Pinpoint the cell where the given text exists, returning its (X, Y) midpoint coordinate. 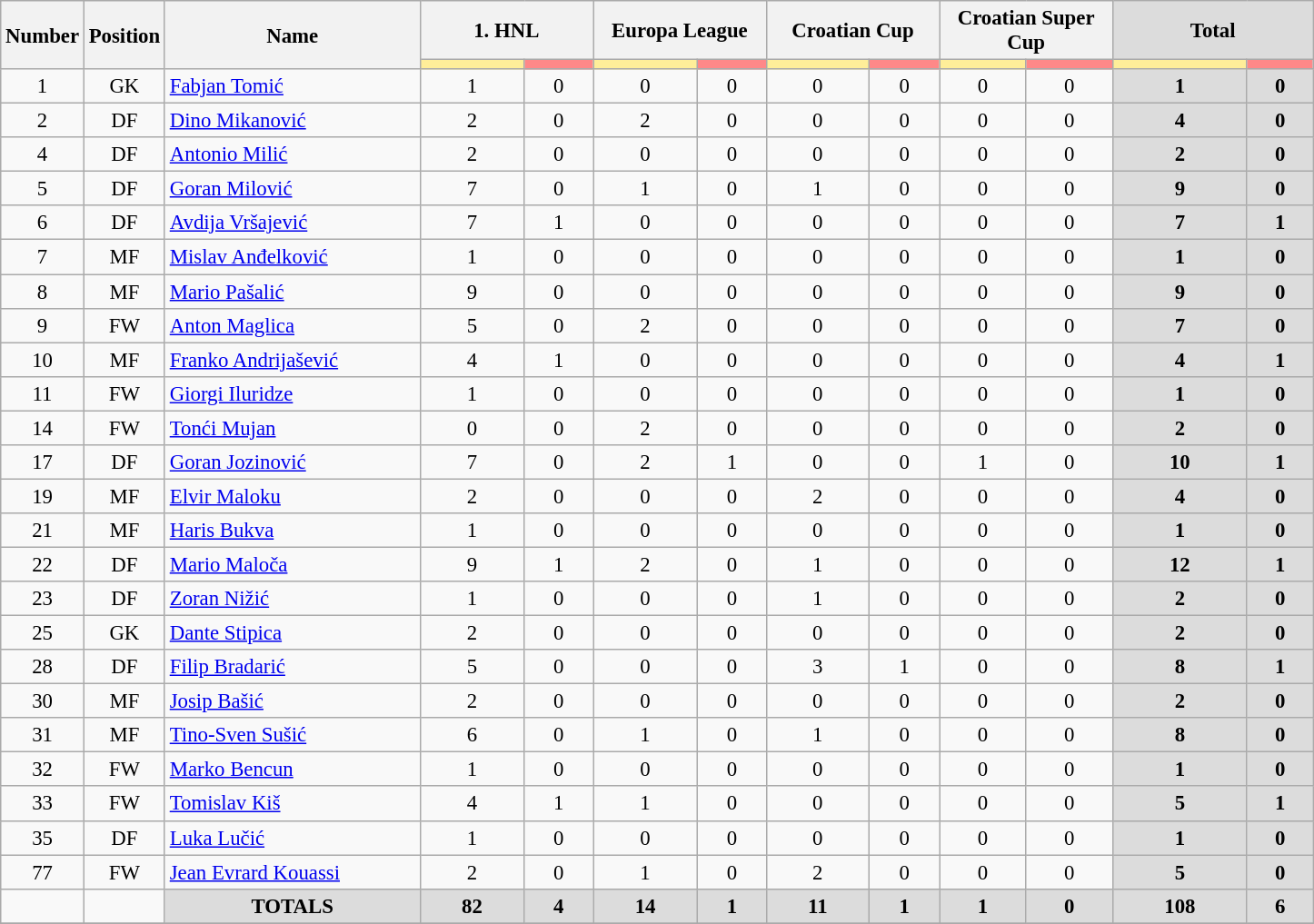
Name (293, 35)
Tonći Mujan (293, 428)
30 (43, 701)
Anton Maglica (293, 325)
Luka Lučić (293, 838)
23 (43, 599)
Fabjan Tomić (293, 86)
82 (473, 906)
1. HNL (507, 31)
Franko Andrijašević (293, 360)
Mario Pašalić (293, 292)
Filip Bradarić (293, 667)
Mislav Anđelković (293, 257)
Antonio Milić (293, 154)
22 (43, 564)
Tomislav Kiš (293, 804)
21 (43, 531)
Dino Mikanović (293, 121)
33 (43, 804)
31 (43, 735)
35 (43, 838)
Goran Milović (293, 189)
Tino-Sven Sušić (293, 735)
19 (43, 496)
12 (1180, 564)
TOTALS (293, 906)
Avdija Vršajević (293, 223)
Elvir Maloku (293, 496)
Europa League (680, 31)
Giorgi Iluridze (293, 393)
25 (43, 633)
Jean Evrard Kouassi (293, 872)
Croatian Super Cup (1027, 31)
Zoran Nižić (293, 599)
Croatian Cup (852, 31)
28 (43, 667)
3 (818, 667)
Haris Bukva (293, 531)
Marko Bencun (293, 770)
17 (43, 462)
32 (43, 770)
Position (124, 35)
Dante Stipica (293, 633)
Total (1212, 31)
77 (43, 872)
Josip Bašić (293, 701)
108 (1180, 906)
Number (43, 35)
Mario Maloča (293, 564)
Goran Jozinović (293, 462)
